Identify which cell holds the provided text, then report its [x, y] central coordinate. 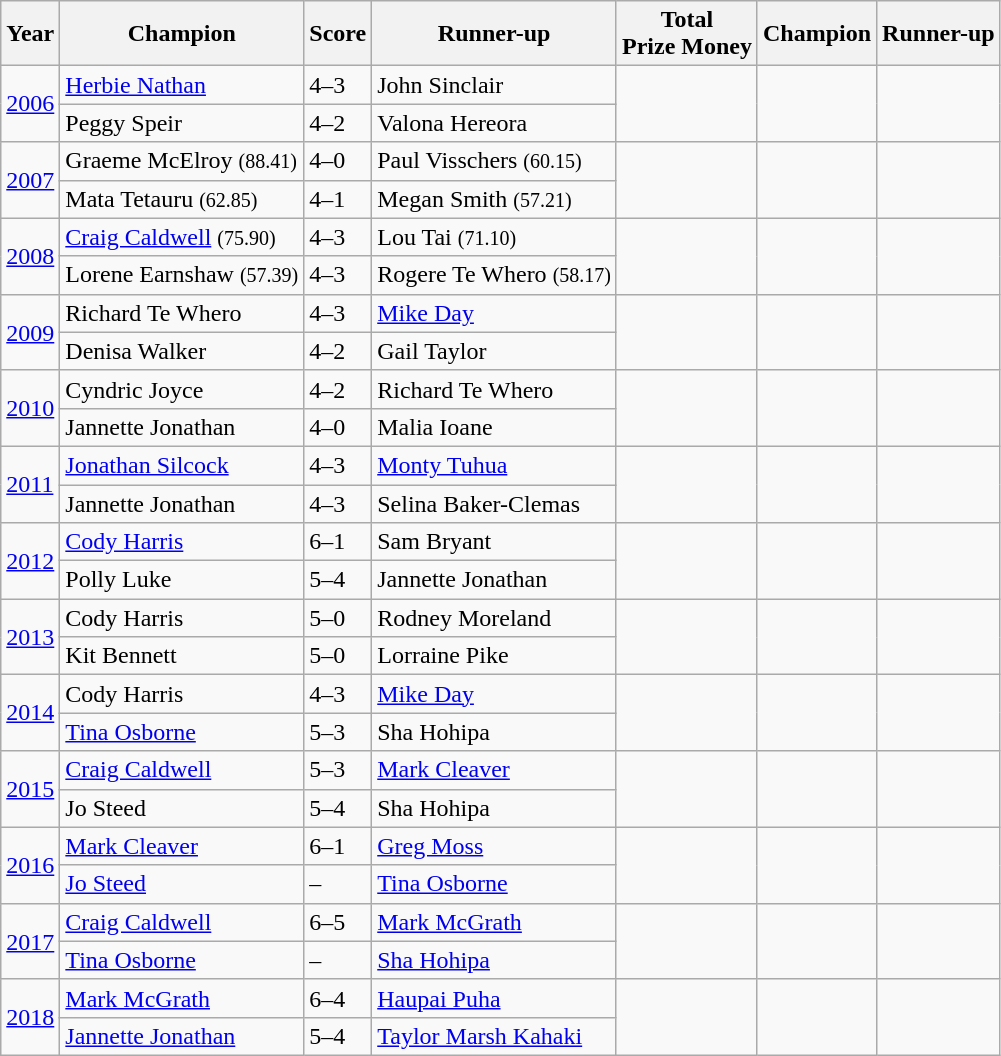
Cyndric Joyce [182, 389]
Taylor Marsh Kahaki [494, 1036]
Mata Tetauru (62.85) [182, 199]
2017 [30, 941]
4–1 [338, 199]
2012 [30, 561]
2011 [30, 484]
Lorraine Pike [494, 656]
Herbie Nathan [182, 85]
Score [338, 34]
Lou Tai (71.10) [494, 237]
2010 [30, 408]
2015 [30, 789]
Greg Moss [494, 846]
6–4 [338, 998]
2009 [30, 332]
Craig Caldwell (75.90) [182, 237]
2014 [30, 713]
Year [30, 34]
2007 [30, 180]
2013 [30, 637]
Sam Bryant [494, 542]
Valona Hereora [494, 123]
Denisa Walker [182, 351]
Polly Luke [182, 580]
Graeme McElroy (88.41) [182, 161]
2006 [30, 104]
Megan Smith (57.21) [494, 199]
2008 [30, 256]
John Sinclair [494, 85]
Haupai Puha [494, 998]
Paul Visschers (60.15) [494, 161]
2018 [30, 1017]
2016 [30, 865]
TotalPrize Money [686, 34]
6–5 [338, 922]
Selina Baker-Clemas [494, 503]
Malia Ioane [494, 427]
Monty Tuhua [494, 465]
Lorene Earnshaw (57.39) [182, 275]
Rogere Te Whero (58.17) [494, 275]
Kit Bennett [182, 656]
Gail Taylor [494, 351]
Rodney Moreland [494, 618]
Peggy Speir [182, 123]
Jonathan Silcock [182, 465]
